For the text-containing cell, return its midpoint in (x, y) coordinate format. 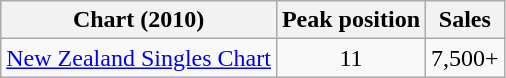
Sales (466, 20)
11 (350, 58)
Peak position (350, 20)
Chart (2010) (139, 20)
New Zealand Singles Chart (139, 58)
7,500+ (466, 58)
